Capture the cell that displays the provided text and extract its [X, Y] central coordinate. 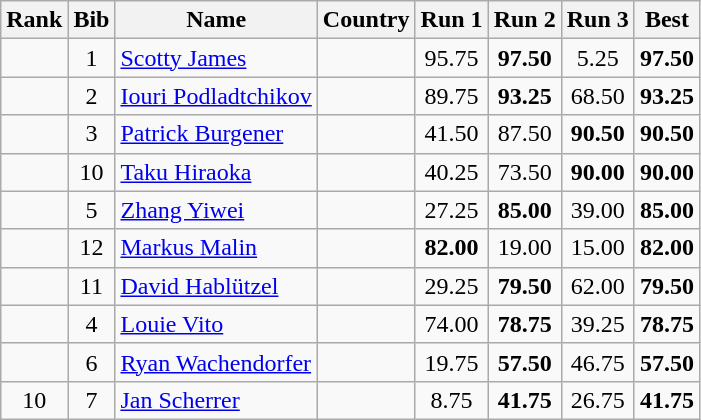
5.25 [598, 58]
19.00 [524, 248]
Rank [34, 20]
95.75 [452, 58]
7 [92, 400]
8.75 [452, 400]
68.50 [598, 96]
6 [92, 362]
39.00 [598, 210]
12 [92, 248]
27.25 [452, 210]
26.75 [598, 400]
39.25 [598, 324]
87.50 [524, 134]
Jan Scherrer [216, 400]
Louie Vito [216, 324]
Patrick Burgener [216, 134]
2 [92, 96]
Taku Hiraoka [216, 172]
Markus Malin [216, 248]
Run 3 [598, 20]
Run 1 [452, 20]
Bib [92, 20]
5 [92, 210]
Iouri Podladtchikov [216, 96]
Best [666, 20]
3 [92, 134]
89.75 [452, 96]
Scotty James [216, 58]
1 [92, 58]
Country [366, 20]
62.00 [598, 286]
Name [216, 20]
41.50 [452, 134]
Run 2 [524, 20]
David Hablützel [216, 286]
Ryan Wachendorfer [216, 362]
29.25 [452, 286]
11 [92, 286]
46.75 [598, 362]
73.50 [524, 172]
4 [92, 324]
Zhang Yiwei [216, 210]
40.25 [452, 172]
15.00 [598, 248]
19.75 [452, 362]
74.00 [452, 324]
